Find where the given text appears and provide that cell's center as (x, y) coordinate. 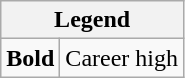
Career high (122, 58)
Legend (92, 20)
Bold (30, 58)
